Find where the given text appears and provide that cell's center as (X, Y) coordinate. 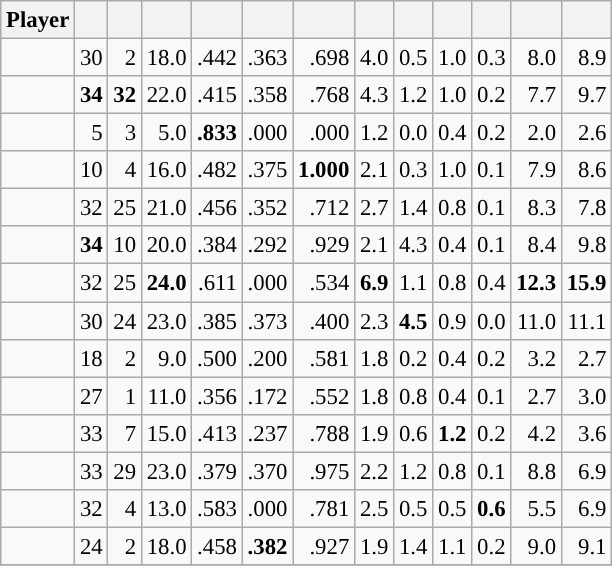
15.0 (166, 433)
11.1 (586, 321)
.356 (217, 396)
2.6 (586, 133)
8.4 (536, 245)
3.2 (536, 358)
2.0 (536, 133)
.500 (217, 358)
8.0 (536, 58)
.358 (267, 95)
.788 (324, 433)
8.8 (536, 471)
7.9 (536, 170)
Player (38, 20)
2.2 (374, 471)
0.9 (452, 321)
.768 (324, 95)
18 (92, 358)
.581 (324, 358)
5.0 (166, 133)
.382 (267, 546)
1.000 (324, 170)
9.8 (586, 245)
20.0 (166, 245)
.698 (324, 58)
.611 (217, 283)
.442 (217, 58)
8.3 (536, 208)
8.9 (586, 58)
.833 (217, 133)
.413 (217, 433)
.781 (324, 509)
21.0 (166, 208)
.352 (267, 208)
3.0 (586, 396)
.712 (324, 208)
3 (124, 133)
1 (124, 396)
22.0 (166, 95)
.552 (324, 396)
4.0 (374, 58)
.975 (324, 471)
4.5 (414, 321)
7.8 (586, 208)
2.3 (374, 321)
15.9 (586, 283)
29 (124, 471)
9.1 (586, 546)
3.6 (586, 433)
.415 (217, 95)
.534 (324, 283)
.929 (324, 245)
.379 (217, 471)
.482 (217, 170)
7 (124, 433)
.384 (217, 245)
5 (92, 133)
.370 (267, 471)
8.6 (586, 170)
24.0 (166, 283)
.927 (324, 546)
.292 (267, 245)
16.0 (166, 170)
7.7 (536, 95)
.373 (267, 321)
.172 (267, 396)
.200 (267, 358)
2.5 (374, 509)
.583 (217, 509)
4.2 (536, 433)
.456 (217, 208)
5.5 (536, 509)
9.7 (586, 95)
13.0 (166, 509)
.400 (324, 321)
27 (92, 396)
.363 (267, 58)
.385 (217, 321)
.458 (217, 546)
.237 (267, 433)
.375 (267, 170)
12.3 (536, 283)
